Locate the cell with the specified text and output its (X, Y) center coordinate. 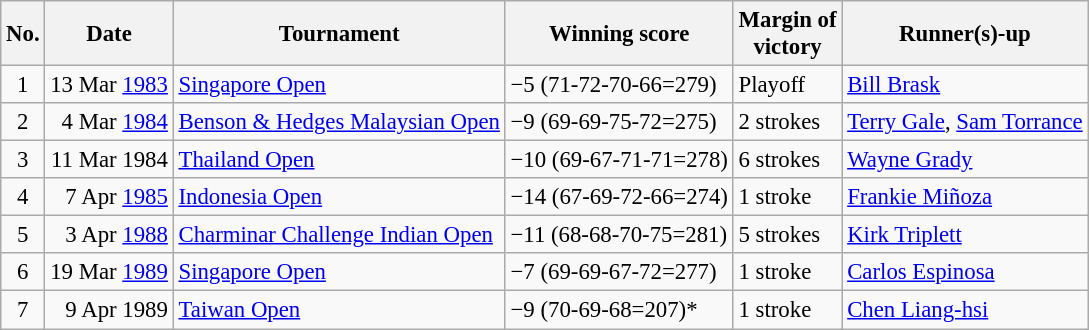
−7 (69-69-67-72=277) (619, 273)
Terry Gale, Sam Torrance (965, 122)
Tournament (339, 34)
Winning score (619, 34)
−10 (69-67-71-71=278) (619, 160)
7 Apr 1985 (109, 197)
Carlos Espinosa (965, 273)
7 (23, 310)
11 Mar 1984 (109, 160)
9 Apr 1989 (109, 310)
−14 (67-69-72-66=274) (619, 197)
−11 (68-68-70-75=281) (619, 235)
1 (23, 85)
3 (23, 160)
No. (23, 34)
Margin ofvictory (788, 34)
−5 (71-72-70-66=279) (619, 85)
2 strokes (788, 122)
Charminar Challenge Indian Open (339, 235)
3 Apr 1988 (109, 235)
Thailand Open (339, 160)
6 strokes (788, 160)
Chen Liang-hsi (965, 310)
Benson & Hedges Malaysian Open (339, 122)
13 Mar 1983 (109, 85)
2 (23, 122)
Bill Brask (965, 85)
Kirk Triplett (965, 235)
Frankie Miñoza (965, 197)
5 (23, 235)
−9 (69-69-75-72=275) (619, 122)
Date (109, 34)
Taiwan Open (339, 310)
Runner(s)-up (965, 34)
Indonesia Open (339, 197)
19 Mar 1989 (109, 273)
−9 (70-69-68=207)* (619, 310)
6 (23, 273)
Wayne Grady (965, 160)
4 (23, 197)
Playoff (788, 85)
5 strokes (788, 235)
4 Mar 1984 (109, 122)
